Return the [X, Y] coordinate for the center point of the cell that contains the specified text.  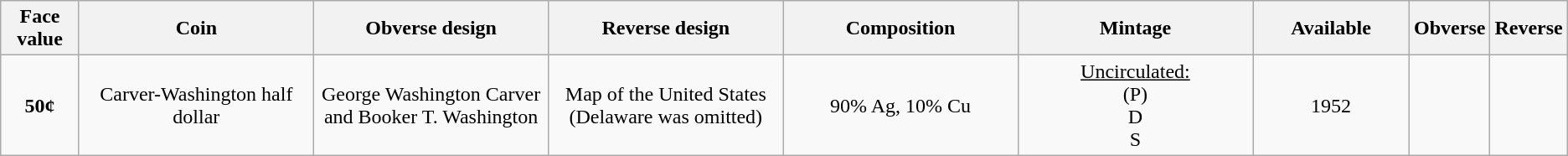
50¢ [40, 106]
1952 [1332, 106]
Obverse [1450, 29]
Uncirculated: (P) D S [1135, 106]
George Washington Carver and Booker T. Washington [431, 106]
Reverse [1529, 29]
Map of the United States (Delaware was omitted) [666, 106]
Obverse design [431, 29]
Face value [40, 29]
Available [1332, 29]
90% Ag, 10% Cu [900, 106]
Carver-Washington half dollar [196, 106]
Composition [900, 29]
Mintage [1135, 29]
Reverse design [666, 29]
Coin [196, 29]
